Provide the (X, Y) coordinate of the cell's center where the given text is located.  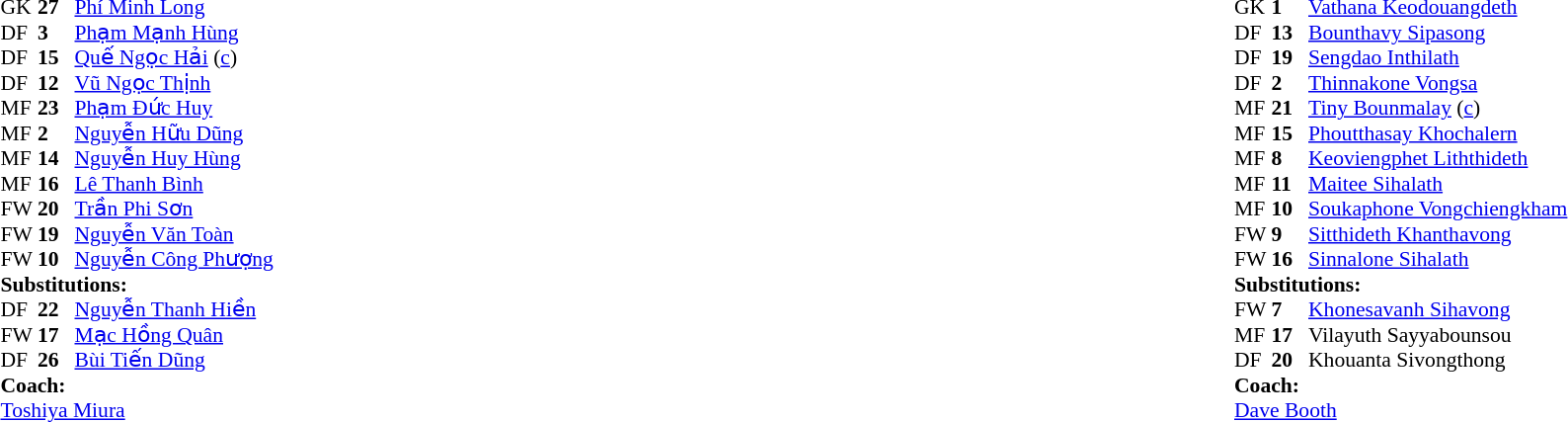
22 (56, 309)
Phạm Đức Huy (174, 108)
21 (1291, 108)
11 (1291, 184)
Sengdao Inthilath (1438, 58)
Phạm Mạnh Hùng (174, 33)
Sitthideth Khanthavong (1438, 234)
Vilayuth Sayyabounsou (1438, 335)
Lê Thanh Bình (174, 184)
9 (1291, 234)
23 (56, 108)
Nguyễn Hữu Dũng (174, 133)
Khouanta Sivongthong (1438, 361)
Thinnakone Vongsa (1438, 83)
7 (1291, 309)
13 (1291, 33)
Keoviengphet Liththideth (1438, 159)
Bùi Tiến Dũng (174, 361)
8 (1291, 159)
Phoutthasay Khochalern (1438, 133)
Nguyễn Công Phượng (174, 260)
Trần Phi Sơn (174, 209)
Mạc Hồng Quân (174, 335)
Nguyễn Văn Toàn (174, 234)
Tiny Bounmalay (c) (1438, 108)
26 (56, 361)
12 (56, 83)
Nguyễn Huy Hùng (174, 159)
3 (56, 33)
14 (56, 159)
Quế Ngọc Hải (c) (174, 58)
Vũ Ngọc Thịnh (174, 83)
Bounthavy Sipasong (1438, 33)
Soukaphone Vongchiengkham (1438, 209)
Maitee Sihalath (1438, 184)
Nguyễn Thanh Hiền (174, 309)
Khonesavanh Sihavong (1438, 309)
Sinnalone Sihalath (1438, 260)
